Scan for the cell matching the given text and deliver its (x, y) coordinate at center. 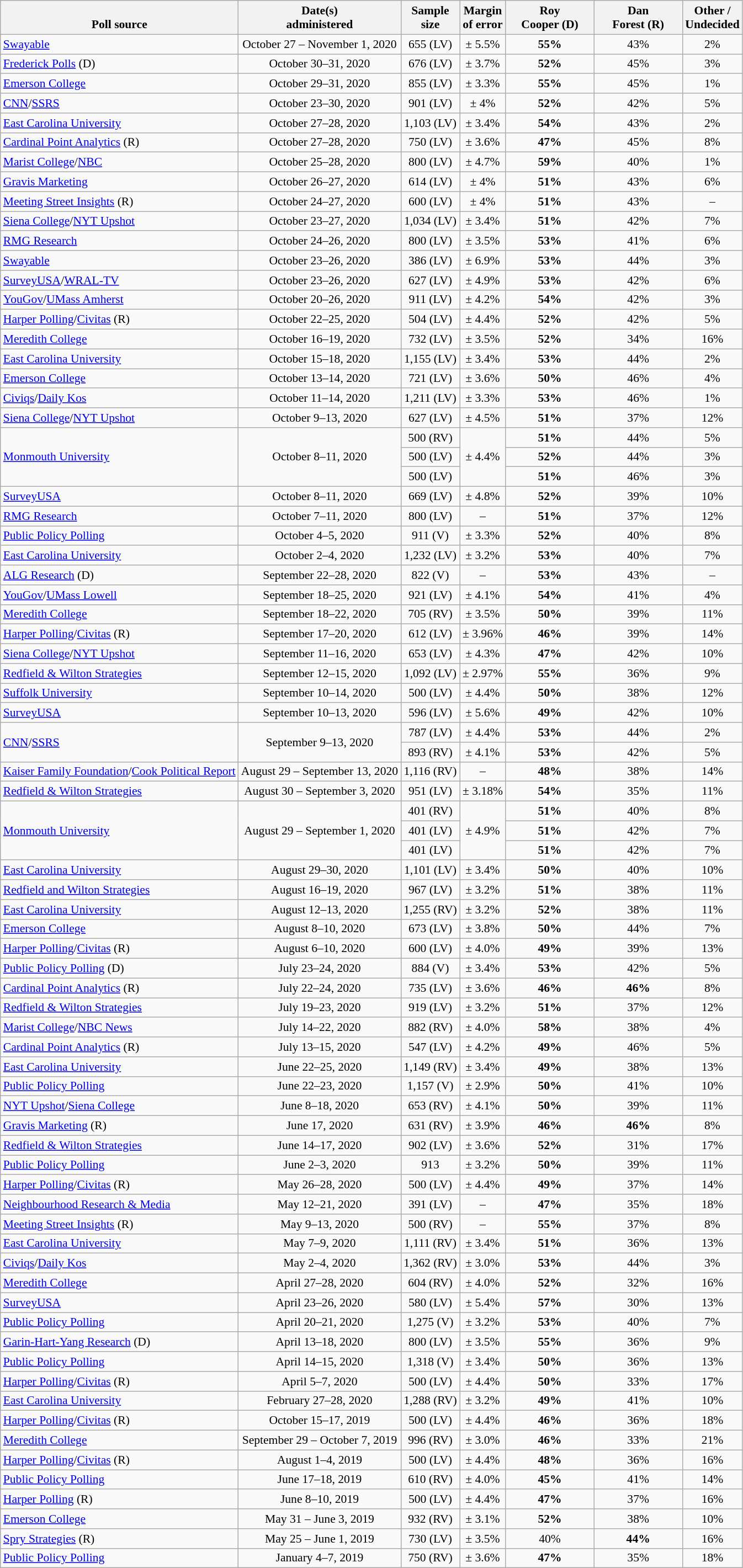
NYT Upshot/Siena College (119, 1106)
SurveyUSA/WRAL-TV (119, 280)
1,275 (V) (431, 1322)
January 4–7, 2019 (320, 1558)
± 4.5% (482, 418)
596 (LV) (431, 713)
September 10–13, 2020 (320, 713)
386 (LV) (431, 261)
October 26–27, 2020 (320, 182)
September 18–22, 2020 (320, 614)
DanForest (R) (638, 18)
July 22–24, 2020 (320, 988)
May 2–4, 2020 (320, 1263)
October 7–11, 2020 (320, 516)
1,155 (LV) (431, 359)
± 3.9% (482, 1126)
April 27–28, 2020 (320, 1283)
August 30 – September 3, 2020 (320, 791)
Poll source (119, 18)
1,157 (V) (431, 1086)
Neighbourhood Research & Media (119, 1204)
October 23–27, 2020 (320, 221)
± 3.7% (482, 64)
1,101 (LV) (431, 870)
750 (RV) (431, 1558)
May 25 – June 1, 2019 (320, 1539)
Suffolk University (119, 693)
911 (LV) (431, 300)
669 (LV) (431, 497)
October 15–17, 2019 (320, 1421)
May 9–13, 2020 (320, 1224)
Gravis Marketing (R) (119, 1126)
October 11–14, 2020 (320, 398)
± 4.7% (482, 162)
June 8–10, 2019 (320, 1500)
± 2.9% (482, 1086)
721 (LV) (431, 379)
902 (LV) (431, 1145)
± 3.8% (482, 929)
919 (LV) (431, 1008)
1,362 (RV) (431, 1263)
± 5.5% (482, 44)
1,111 (RV) (431, 1243)
893 (RV) (431, 752)
± 5.4% (482, 1303)
July 23–24, 2020 (320, 969)
901 (LV) (431, 103)
30% (638, 1303)
October 24–27, 2020 (320, 201)
547 (LV) (431, 1047)
October 2–4, 2020 (320, 556)
August 12–13, 2020 (320, 910)
653 (LV) (431, 654)
Samplesize (431, 18)
Marginof error (482, 18)
October 20–26, 2020 (320, 300)
May 12–21, 2020 (320, 1204)
730 (LV) (431, 1539)
± 3.96% (482, 634)
May 26–28, 2020 (320, 1185)
1,288 (RV) (431, 1401)
610 (RV) (431, 1480)
October 24–26, 2020 (320, 241)
July 19–23, 2020 (320, 1008)
655 (LV) (431, 44)
Spry Strategies (R) (119, 1539)
673 (LV) (431, 929)
October 30–31, 2020 (320, 64)
August 8–10, 2020 (320, 929)
822 (V) (431, 575)
59% (550, 162)
705 (RV) (431, 614)
July 13–15, 2020 (320, 1047)
612 (LV) (431, 634)
± 4.3% (482, 654)
May 31 – June 3, 2019 (320, 1519)
April 5–7, 2020 (320, 1381)
October 4–5, 2020 (320, 536)
750 (LV) (431, 142)
787 (LV) (431, 732)
August 29 – September 13, 2020 (320, 772)
June 14–17, 2020 (320, 1145)
October 16–19, 2020 (320, 339)
October 23–30, 2020 (320, 103)
RoyCooper (D) (550, 18)
YouGov/UMass Amherst (119, 300)
Garin-Hart-Yang Research (D) (119, 1342)
855 (LV) (431, 84)
May 7–9, 2020 (320, 1243)
1,211 (LV) (431, 398)
September 10–14, 2020 (320, 693)
October 13–14, 2020 (320, 379)
September 29 – October 7, 2019 (320, 1441)
391 (LV) (431, 1204)
June 22–25, 2020 (320, 1067)
April 13–18, 2020 (320, 1342)
April 14–15, 2020 (320, 1362)
735 (LV) (431, 988)
653 (RV) (431, 1106)
1,232 (LV) (431, 556)
1,034 (LV) (431, 221)
September 9–13, 2020 (320, 742)
1,149 (RV) (431, 1067)
September 18–25, 2020 (320, 595)
911 (V) (431, 536)
967 (LV) (431, 890)
Redfield and Wilton Strategies (119, 890)
February 27–28, 2020 (320, 1401)
732 (LV) (431, 339)
996 (RV) (431, 1441)
August 6–10, 2020 (320, 949)
September 11–16, 2020 (320, 654)
June 8–18, 2020 (320, 1106)
604 (RV) (431, 1283)
1,103 (LV) (431, 123)
Other /Undecided (712, 18)
951 (LV) (431, 791)
ALG Research (D) (119, 575)
32% (638, 1283)
July 14–22, 2020 (320, 1028)
58% (550, 1028)
April 23–26, 2020 (320, 1303)
± 4.8% (482, 497)
April 20–21, 2020 (320, 1322)
June 17–18, 2019 (320, 1480)
September 12–15, 2020 (320, 673)
882 (RV) (431, 1028)
Harper Polling (R) (119, 1500)
± 3.18% (482, 791)
± 2.97% (482, 673)
September 17–20, 2020 (320, 634)
August 29–30, 2020 (320, 870)
676 (LV) (431, 64)
Gravis Marketing (119, 182)
57% (550, 1303)
34% (638, 339)
1,255 (RV) (431, 910)
YouGov/UMass Lowell (119, 595)
June 2–3, 2020 (320, 1165)
Kaiser Family Foundation/Cook Political Report (119, 772)
August 16–19, 2020 (320, 890)
Frederick Polls (D) (119, 64)
Public Policy Polling (D) (119, 969)
884 (V) (431, 969)
504 (LV) (431, 320)
± 5.6% (482, 713)
October 15–18, 2020 (320, 359)
932 (RV) (431, 1519)
± 6.9% (482, 261)
August 1–4, 2019 (320, 1460)
1,092 (LV) (431, 673)
913 (431, 1165)
September 22–28, 2020 (320, 575)
June 22–23, 2020 (320, 1086)
Marist College/NBC News (119, 1028)
631 (RV) (431, 1126)
1,116 (RV) (431, 772)
October 25–28, 2020 (320, 162)
921 (LV) (431, 595)
1,318 (V) (431, 1362)
± 3.1% (482, 1519)
October 9–13, 2020 (320, 418)
21% (712, 1441)
October 29–31, 2020 (320, 84)
August 29 – September 1, 2020 (320, 831)
October 22–25, 2020 (320, 320)
June 17, 2020 (320, 1126)
Date(s)administered (320, 18)
580 (LV) (431, 1303)
31% (638, 1145)
401 (RV) (431, 811)
Marist College/NBC (119, 162)
October 27 – November 1, 2020 (320, 44)
614 (LV) (431, 182)
